From the cell containing the given text, extract its center point as (X, Y) coordinate. 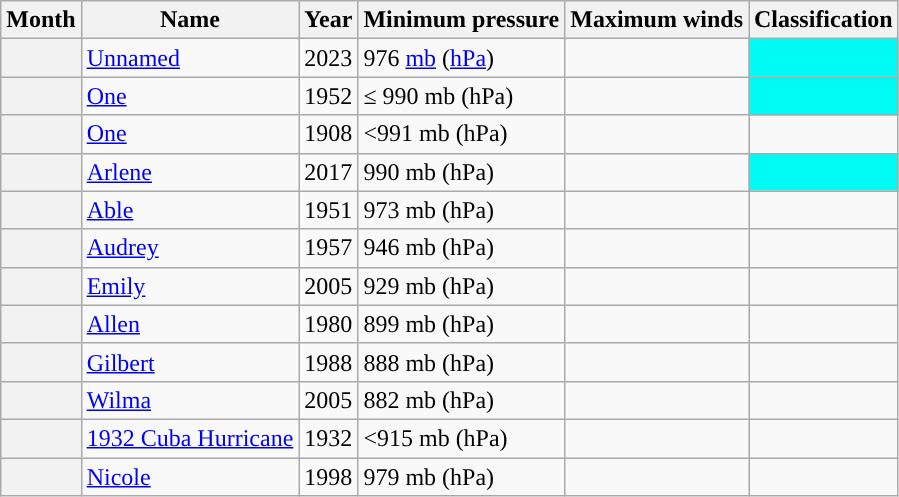
1908 (328, 134)
2023 (328, 58)
1998 (328, 477)
882 mb (hPa) (462, 400)
Unnamed (190, 58)
<991 mb (hPa) (462, 134)
Classification (823, 20)
Allen (190, 324)
Able (190, 210)
946 mb (hPa) (462, 248)
1932 Cuba Hurricane (190, 438)
Nicole (190, 477)
Name (190, 20)
Audrey (190, 248)
899 mb (hPa) (462, 324)
Month (41, 20)
Wilma (190, 400)
1951 (328, 210)
976 mb (hPa) (462, 58)
Arlene (190, 172)
2017 (328, 172)
888 mb (hPa) (462, 362)
Year (328, 20)
979 mb (hPa) (462, 477)
Gilbert (190, 362)
1952 (328, 96)
Emily (190, 286)
929 mb (hPa) (462, 286)
990 mb (hPa) (462, 172)
1957 (328, 248)
Minimum pressure (462, 20)
1988 (328, 362)
1980 (328, 324)
≤ 990 mb (hPa) (462, 96)
1932 (328, 438)
Maximum winds (657, 20)
973 mb (hPa) (462, 210)
<915 mb (hPa) (462, 438)
